Pinpoint the cell where the given text exists, returning its (X, Y) midpoint coordinate. 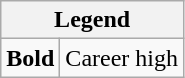
Bold (30, 58)
Career high (122, 58)
Legend (92, 20)
